From the cell containing the given text, extract its center point as [x, y] coordinate. 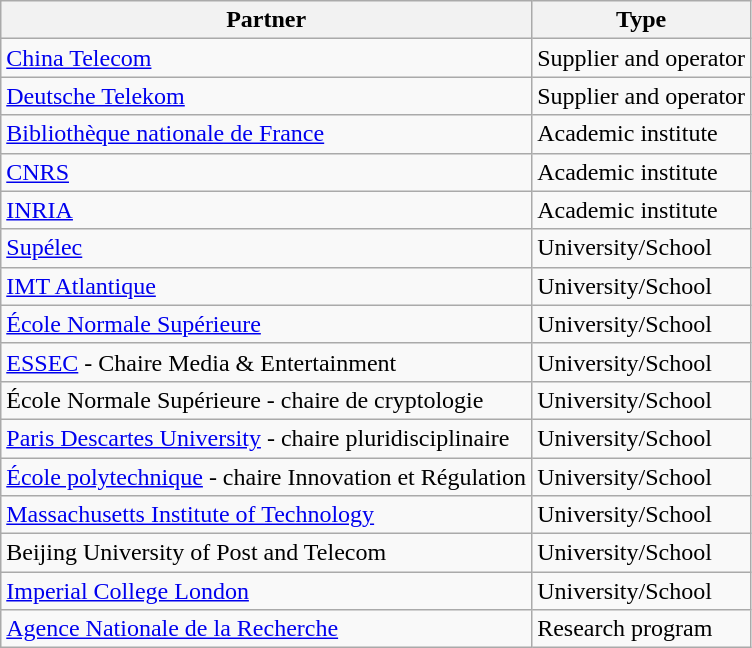
INRIA [266, 210]
Massachusetts Institute of Technology [266, 515]
CNRS [266, 172]
China Telecom [266, 58]
Research program [642, 629]
Agence Nationale de la Recherche [266, 629]
Imperial College London [266, 591]
Partner [266, 20]
Paris Descartes University - chaire pluridisciplinaire [266, 438]
Type [642, 20]
Supélec [266, 248]
IMT Atlantique [266, 286]
École polytechnique - chaire Innovation et Régulation [266, 477]
Deutsche Telekom [266, 96]
École Normale Supérieure [266, 324]
Bibliothèque nationale de France [266, 134]
Beijing University of Post and Telecom [266, 553]
ESSEC - Chaire Media & Entertainment [266, 362]
École Normale Supérieure - chaire de cryptologie [266, 400]
